Search for the cell housing the specified text and yield its (X, Y) center coordinate. 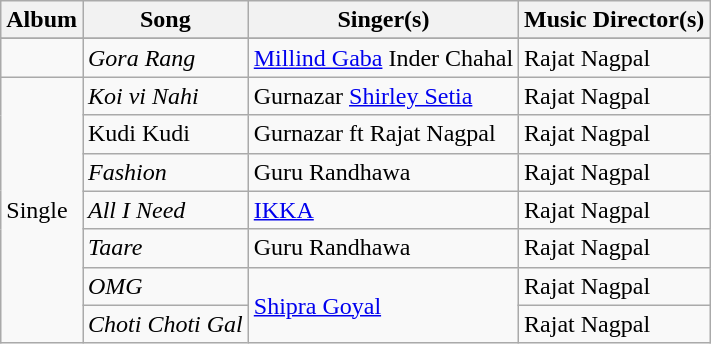
Album (42, 20)
Music Director(s) (614, 20)
Singer(s) (383, 20)
OMG (165, 286)
All I Need (165, 210)
Song (165, 20)
Kudi Kudi (165, 134)
Taare (165, 248)
Single (42, 210)
Gora Rang (165, 58)
Gurnazar Shirley Setia (383, 96)
Koi vi Nahi (165, 96)
Choti Choti Gal (165, 324)
Fashion (165, 172)
Gurnazar ft Rajat Nagpal (383, 134)
Shipra Goyal (383, 305)
Millind Gaba Inder Chahal (383, 58)
IKKA (383, 210)
